Identify which cell holds the provided text, then report its [X, Y] central coordinate. 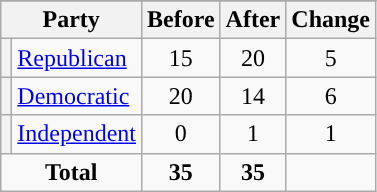
After [253, 20]
Republican [77, 58]
0 [180, 134]
14 [253, 96]
Democratic [77, 96]
15 [180, 58]
Party [72, 20]
Independent [77, 134]
Total [72, 172]
Before [180, 20]
Change [331, 20]
5 [331, 58]
6 [331, 96]
